Identify which cell holds the provided text, then report its (x, y) central coordinate. 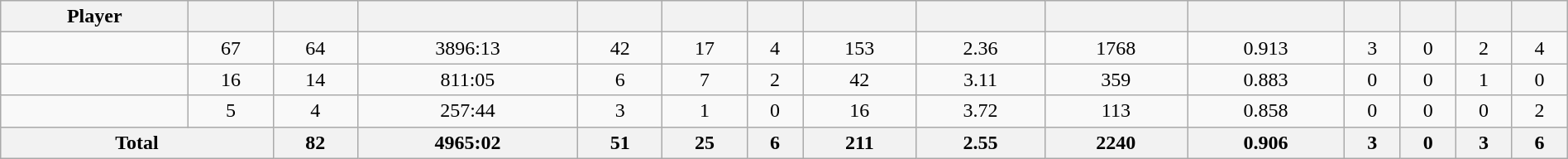
3.72 (981, 111)
211 (860, 142)
51 (619, 142)
3.11 (981, 79)
0.883 (1266, 79)
359 (1116, 79)
0.858 (1266, 111)
0.906 (1266, 142)
Total (137, 142)
257:44 (467, 111)
2.36 (981, 48)
64 (315, 48)
82 (315, 142)
17 (705, 48)
14 (315, 79)
67 (231, 48)
1768 (1116, 48)
25 (705, 142)
811:05 (467, 79)
3896:13 (467, 48)
5 (231, 111)
2240 (1116, 142)
153 (860, 48)
4965:02 (467, 142)
0.913 (1266, 48)
2.55 (981, 142)
113 (1116, 111)
7 (705, 79)
Player (94, 17)
